Identify which cell holds the provided text, then report its [X, Y] central coordinate. 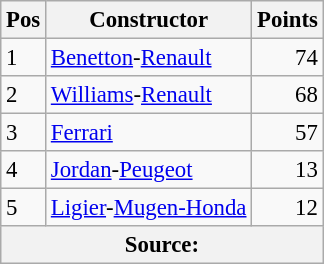
Ligier-Mugen-Honda [149, 208]
3 [24, 133]
Ferrari [149, 133]
68 [288, 95]
12 [288, 208]
Source: [162, 245]
Constructor [149, 20]
74 [288, 58]
Points [288, 20]
2 [24, 95]
57 [288, 133]
Pos [24, 20]
4 [24, 170]
Williams-Renault [149, 95]
1 [24, 58]
13 [288, 170]
Benetton-Renault [149, 58]
5 [24, 208]
Jordan-Peugeot [149, 170]
